Identify which cell holds the provided text, then report its [x, y] central coordinate. 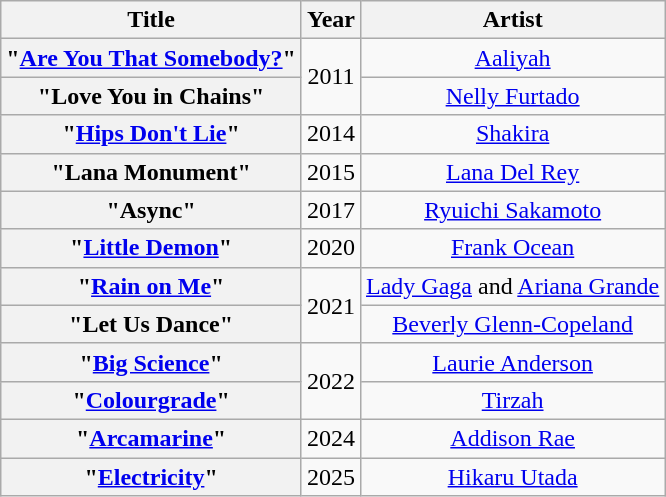
2021 [330, 305]
Hikaru Utada [512, 477]
"Colourgrade" [152, 400]
"Little Demon" [152, 248]
2011 [330, 77]
"Arcamarine" [152, 438]
"Are You That Somebody?" [152, 58]
Lady Gaga and Ariana Grande [512, 286]
"Love You in Chains" [152, 96]
Shakira [512, 134]
2020 [330, 248]
Ryuichi Sakamoto [512, 210]
"Hips Don't Lie" [152, 134]
Aaliyah [512, 58]
Artist [512, 20]
2017 [330, 210]
Addison Rae [512, 438]
Nelly Furtado [512, 96]
"Lana Monument" [152, 172]
"Rain on Me" [152, 286]
2015 [330, 172]
Lana Del Rey [512, 172]
Laurie Anderson [512, 362]
Title [152, 20]
"Let Us Dance" [152, 324]
"Big Science" [152, 362]
Tirzah [512, 400]
Frank Ocean [512, 248]
2022 [330, 381]
"Async" [152, 210]
Beverly Glenn-Copeland [512, 324]
2024 [330, 438]
"Electricity" [152, 477]
2025 [330, 477]
Year [330, 20]
2014 [330, 134]
